Return [X, Y] of the center of cell containing provided text 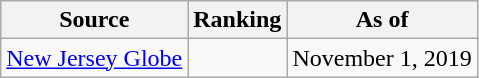
Source [94, 20]
November 1, 2019 [382, 58]
Ranking [238, 20]
New Jersey Globe [94, 58]
As of [382, 20]
